Capture the cell that displays the provided text and extract its [X, Y] central coordinate. 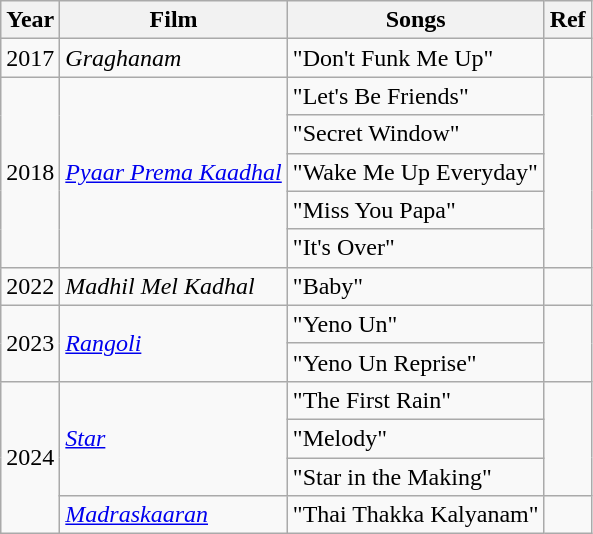
"Thai Thakka Kalyanam" [416, 515]
"The First Rain" [416, 400]
Graghanam [174, 58]
Film [174, 20]
"Baby" [416, 286]
2017 [30, 58]
"Wake Me Up Everyday" [416, 172]
Ref [568, 20]
"Don't Funk Me Up" [416, 58]
2023 [30, 343]
"Star in the Making" [416, 477]
2018 [30, 172]
2022 [30, 286]
Rangoli [174, 343]
"Secret Window" [416, 134]
Year [30, 20]
Pyaar Prema Kaadhal [174, 172]
"Yeno Un" [416, 324]
"Miss You Papa" [416, 210]
"Yeno Un Reprise" [416, 362]
2024 [30, 457]
"Melody" [416, 438]
Star [174, 438]
"Let's Be Friends" [416, 96]
"It's Over" [416, 248]
Songs [416, 20]
Madraskaaran [174, 515]
Madhil Mel Kadhal [174, 286]
